Return (x, y) of the center of cell containing provided text 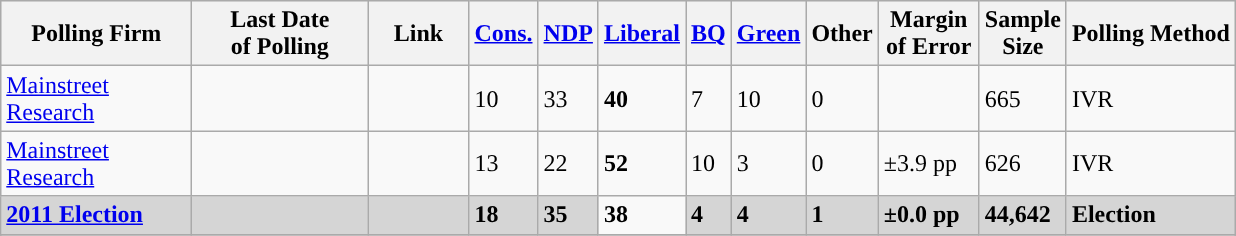
33 (568, 98)
35 (568, 215)
Link (418, 34)
52 (642, 164)
Marginof Error (928, 34)
7 (709, 98)
13 (504, 164)
626 (1022, 164)
Green (768, 34)
±3.9 pp (928, 164)
2011 Election (96, 215)
665 (1022, 98)
18 (504, 215)
44,642 (1022, 215)
Cons. (504, 34)
Liberal (642, 34)
Polling Firm (96, 34)
22 (568, 164)
40 (642, 98)
Polling Method (1150, 34)
3 (768, 164)
±0.0 pp (928, 215)
Other (842, 34)
NDP (568, 34)
BQ (709, 34)
1 (842, 215)
Last Dateof Polling (280, 34)
Election (1150, 215)
38 (642, 215)
SampleSize (1022, 34)
